Determine the (x, y) coordinate at the center of the cell enclosing the given text.  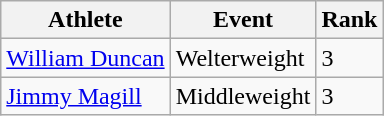
Jimmy Magill (86, 96)
Athlete (86, 20)
Rank (350, 20)
William Duncan (86, 58)
Welterweight (243, 58)
Middleweight (243, 96)
Event (243, 20)
